Capture the cell that displays the provided text and extract its [x, y] central coordinate. 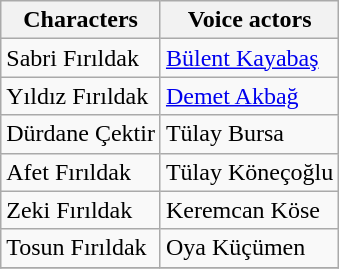
Bülent Kayabaş [249, 58]
Sabri Fırıldak [81, 58]
Oya Küçümen [249, 248]
Demet Akbağ [249, 96]
Tosun Fırıldak [81, 248]
Zeki Fırıldak [81, 210]
Keremcan Köse [249, 210]
Afet Fırıldak [81, 172]
Characters [81, 20]
Tülay Bursa [249, 134]
Yıldız Fırıldak [81, 96]
Dürdane Çektir [81, 134]
Tülay Köneçoğlu [249, 172]
Voice actors [249, 20]
